Return [X, Y] of the center of cell containing provided text 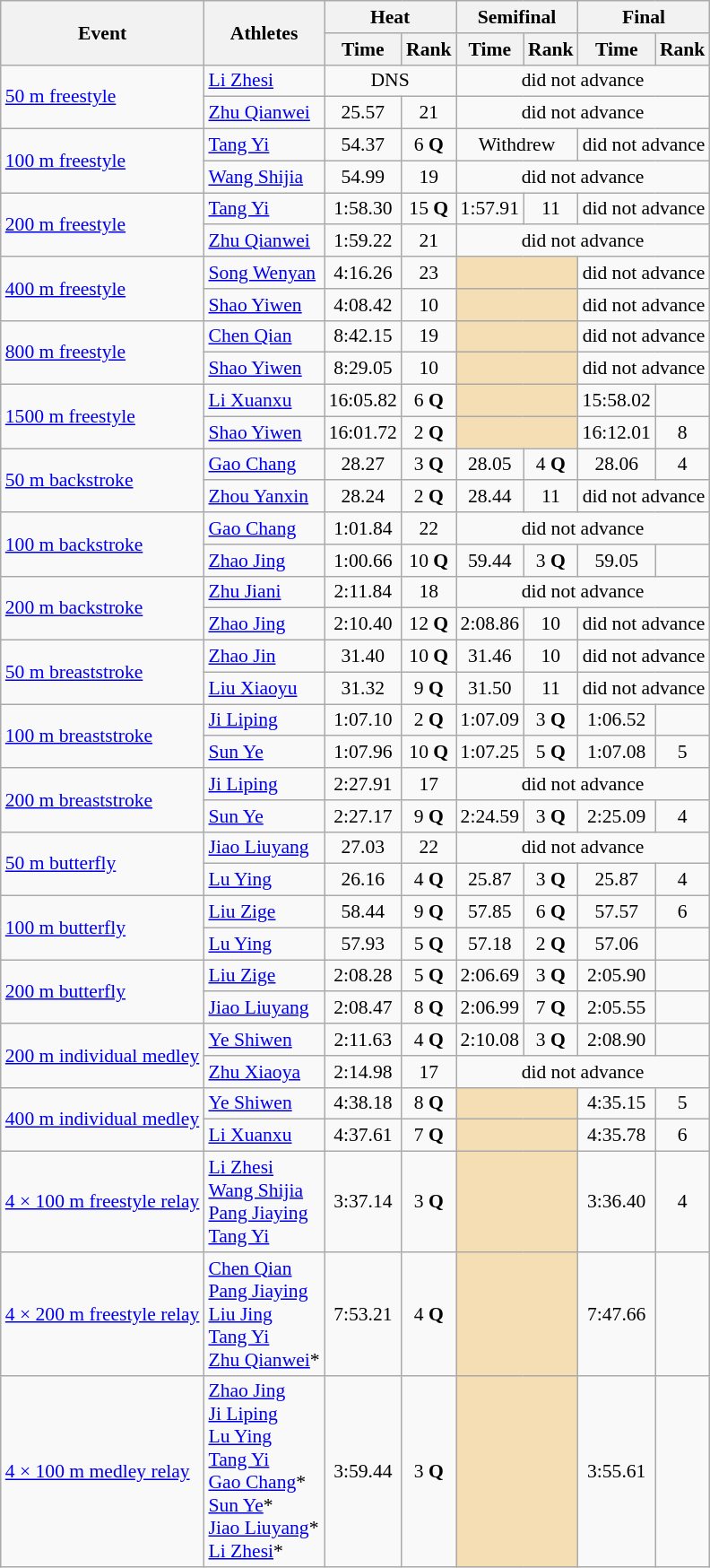
Semifinal [517, 17]
16:01.72 [363, 432]
1:01.84 [363, 528]
Liu Xiaoyu [264, 688]
2:05.90 [617, 976]
57.18 [489, 944]
Zhu Jiani [264, 592]
54.37 [363, 145]
Wang Shijia [264, 177]
2:08.90 [617, 1040]
100 m backstroke [102, 544]
28.06 [617, 465]
2:11.63 [363, 1040]
1:07.08 [617, 753]
2:06.99 [489, 1008]
31.40 [363, 657]
Chen Qian [264, 336]
28.44 [489, 497]
23 [429, 273]
400 m freestyle [102, 289]
4 × 200 m freestyle relay [102, 1314]
200 m breaststroke [102, 800]
100 m breaststroke [102, 736]
50 m breaststroke [102, 673]
4 × 100 m medley relay [102, 1471]
Zhu Xiaoya [264, 1072]
1:58.30 [363, 209]
28.24 [363, 497]
3:59.44 [363, 1471]
2:08.86 [489, 624]
1:00.66 [363, 561]
2:10.40 [363, 624]
7:47.66 [617, 1314]
4:37.61 [363, 1136]
Final [644, 17]
50 m backstroke [102, 481]
1:06.52 [617, 720]
58.44 [363, 912]
31.46 [489, 657]
2:06.69 [489, 976]
8 [683, 432]
2:08.28 [363, 976]
50 m freestyle [102, 97]
Zhao Jin [264, 657]
2:24.59 [489, 816]
59.05 [617, 561]
2:25.09 [617, 816]
200 m butterfly [102, 992]
31.32 [363, 688]
400 m individual medley [102, 1119]
8:42.15 [363, 336]
57.93 [363, 944]
57.06 [617, 944]
15:58.02 [617, 401]
Li ZhesiWang ShijiaPang JiayingTang Yi [264, 1202]
8:29.05 [363, 369]
100 m butterfly [102, 928]
Zhou Yanxin [264, 497]
Chen QianPang JiayingLiu JingTang YiZhu Qianwei* [264, 1314]
1:59.22 [363, 241]
26.16 [363, 880]
3:37.14 [363, 1202]
50 m butterfly [102, 863]
15 Q [429, 209]
18 [429, 592]
Zhao JingJi LipingLu YingTang YiGao Chang*Sun Ye*Jiao Liuyang*Li Zhesi* [264, 1471]
Athletes [264, 32]
2:11.84 [363, 592]
2:27.17 [363, 816]
2:27.91 [363, 784]
3:36.40 [617, 1202]
800 m freestyle [102, 352]
2:14.98 [363, 1072]
3:55.61 [617, 1471]
12 Q [429, 624]
7:53.21 [363, 1314]
4:08.42 [363, 305]
Li Zhesi [264, 81]
27.03 [363, 848]
31.50 [489, 688]
Withdrew [517, 145]
28.05 [489, 465]
25.57 [363, 113]
Song Wenyan [264, 273]
100 m freestyle [102, 161]
16:05.82 [363, 401]
200 m individual medley [102, 1055]
28.27 [363, 465]
57.57 [617, 912]
1:07.96 [363, 753]
57.85 [489, 912]
54.99 [363, 177]
59.44 [489, 561]
2:10.08 [489, 1040]
Event [102, 32]
1:57.91 [489, 209]
4:16.26 [363, 273]
Heat [391, 17]
4:35.78 [617, 1136]
200 m freestyle [102, 224]
4:38.18 [363, 1103]
DNS [391, 81]
200 m backstroke [102, 608]
1500 m freestyle [102, 416]
1:07.10 [363, 720]
2:05.55 [617, 1008]
4 × 100 m freestyle relay [102, 1202]
2:08.47 [363, 1008]
16:12.01 [617, 432]
1:07.09 [489, 720]
4:35.15 [617, 1103]
1:07.25 [489, 753]
